Identify which cell holds the provided text, then report its [x, y] central coordinate. 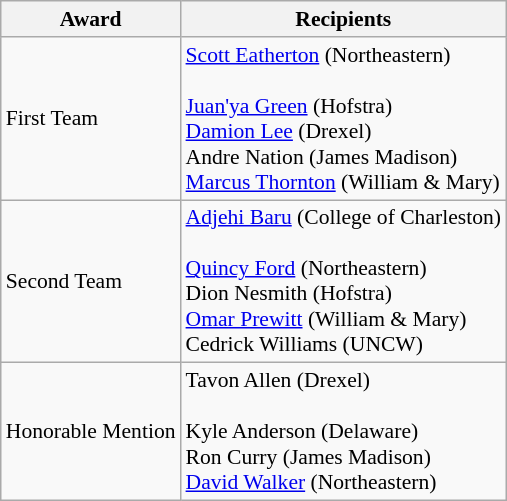
Adjehi Baru (College of Charleston)Quincy Ford (Northeastern) Dion Nesmith (Hofstra) Omar Prewitt (William & Mary) Cedrick Williams (UNCW) [344, 282]
Award [91, 19]
Second Team [91, 282]
Tavon Allen (Drexel)Kyle Anderson (Delaware) Ron Curry (James Madison) David Walker (Northeastern) [344, 432]
Recipients [344, 19]
Honorable Mention [91, 432]
First Team [91, 118]
Scott Eatherton (Northeastern)Juan'ya Green (Hofstra) Damion Lee (Drexel) Andre Nation (James Madison) Marcus Thornton (William & Mary) [344, 118]
